Return the (x, y) coordinate for the center point of the cell that contains the specified text.  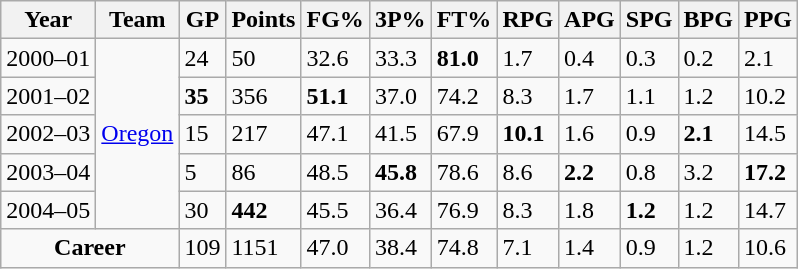
30 (202, 210)
17.2 (768, 172)
10.6 (768, 248)
5 (202, 172)
51.1 (335, 96)
356 (264, 96)
2004–05 (48, 210)
2000–01 (48, 58)
74.2 (464, 96)
BPG (708, 20)
1.6 (590, 134)
FT% (464, 20)
1.4 (590, 248)
Oregon (138, 134)
RPG (528, 20)
217 (264, 134)
Points (264, 20)
442 (264, 210)
8.6 (528, 172)
Career (90, 248)
15 (202, 134)
38.4 (400, 248)
2002–03 (48, 134)
45.8 (400, 172)
33.3 (400, 58)
1151 (264, 248)
36.4 (400, 210)
86 (264, 172)
48.5 (335, 172)
35 (202, 96)
Team (138, 20)
APG (590, 20)
GP (202, 20)
41.5 (400, 134)
2.2 (590, 172)
7.1 (528, 248)
47.0 (335, 248)
81.0 (464, 58)
0.4 (590, 58)
14.5 (768, 134)
14.7 (768, 210)
0.2 (708, 58)
0.3 (649, 58)
3.2 (708, 172)
2003–04 (48, 172)
SPG (649, 20)
50 (264, 58)
24 (202, 58)
10.1 (528, 134)
109 (202, 248)
1.8 (590, 210)
74.8 (464, 248)
0.8 (649, 172)
3P% (400, 20)
78.6 (464, 172)
76.9 (464, 210)
37.0 (400, 96)
FG% (335, 20)
2001–02 (48, 96)
PPG (768, 20)
47.1 (335, 134)
45.5 (335, 210)
Year (48, 20)
1.1 (649, 96)
32.6 (335, 58)
67.9 (464, 134)
10.2 (768, 96)
